Pinpoint the cell where the given text exists, returning its (x, y) midpoint coordinate. 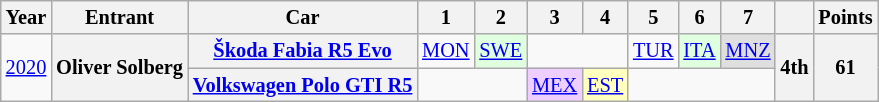
61 (845, 68)
MNZ (748, 51)
2020 (26, 68)
MON (446, 51)
Year (26, 17)
Points (845, 17)
2 (500, 17)
5 (653, 17)
SWE (500, 51)
TUR (653, 51)
1 (446, 17)
4th (794, 68)
Volkswagen Polo GTI R5 (302, 85)
3 (554, 17)
7 (748, 17)
Car (302, 17)
Škoda Fabia R5 Evo (302, 51)
6 (699, 17)
Oliver Solberg (120, 68)
EST (605, 85)
4 (605, 17)
Entrant (120, 17)
MEX (554, 85)
ITA (699, 51)
